Determine the (X, Y) coordinate at the center of the cell enclosing the given text.  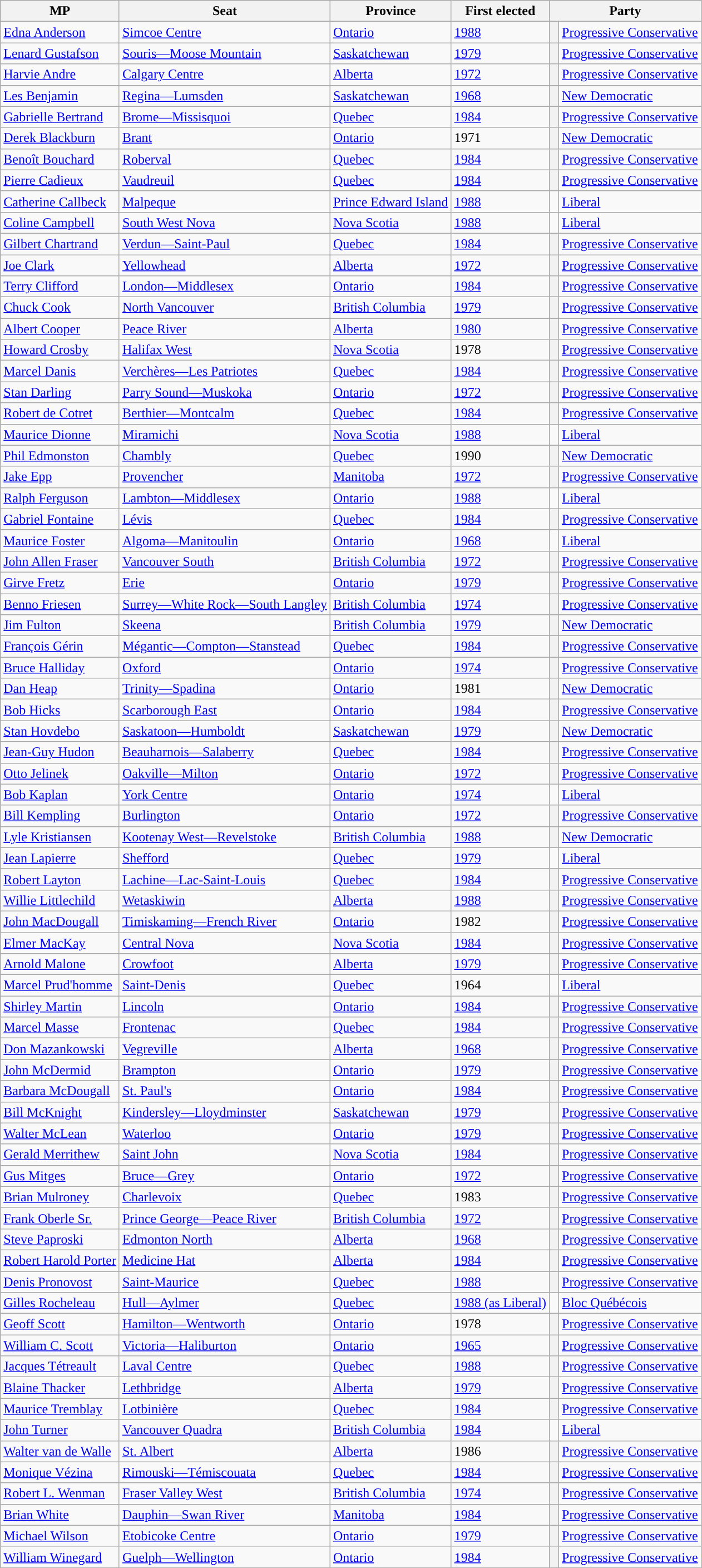
Otto Jelinek (60, 773)
Guelph—Wellington (225, 1557)
Waterloo (225, 1133)
Mégantic—Compton—Stanstead (225, 647)
Etobicoke Centre (225, 1536)
Gilbert Chartrand (60, 244)
Province (390, 11)
Party (625, 11)
Victoria—Haliburton (225, 1345)
Saint-Denis (225, 985)
Medicine Hat (225, 1260)
Vaudreuil (225, 180)
Kootenay West—Revelstoke (225, 837)
Lethbridge (225, 1388)
Scarborough East (225, 710)
Bob Hicks (60, 710)
John Allen Fraser (60, 561)
St. Albert (225, 1451)
Denis Pronovost (60, 1281)
Crowfoot (225, 964)
Laval Centre (225, 1367)
Lévis (225, 519)
1988 (as Liberal) (500, 1303)
Albert Cooper (60, 329)
Yellowhead (225, 265)
1971 (500, 138)
Robert de Cotret (60, 413)
Central Nova (225, 943)
MP (60, 11)
1990 (500, 456)
1964 (500, 985)
Souris—Moose Mountain (225, 53)
Algoma—Manitoulin (225, 540)
Robert L. Wenman (60, 1493)
Jean Lapierre (60, 858)
Robert Harold Porter (60, 1260)
Arnold Malone (60, 964)
Gilles Rocheleau (60, 1303)
Pierre Cadieux (60, 180)
Gabrielle Bertrand (60, 117)
Gerald Merrithew (60, 1155)
John Turner (60, 1430)
Willie Littlechild (60, 900)
Catherine Callbeck (60, 201)
Terry Clifford (60, 287)
Saskatoon—Humboldt (225, 731)
Jim Fulton (60, 625)
Shefford (225, 858)
Brant (225, 138)
Dauphin—Swan River (225, 1515)
Blaine Thacker (60, 1388)
Coline Campbell (60, 223)
Surrey—White Rock—South Langley (225, 604)
Les Benjamin (60, 96)
Jean-Guy Hudon (60, 752)
Stan Darling (60, 392)
Parry Sound—Muskoka (225, 392)
1983 (500, 1197)
Bruce—Grey (225, 1176)
Ralph Ferguson (60, 498)
Barbara McDougall (60, 1091)
Berthier—Montcalm (225, 413)
Hull—Aylmer (225, 1303)
North Vancouver (225, 308)
Chambly (225, 456)
1982 (500, 921)
Lotbinière (225, 1409)
Bob Kaplan (60, 795)
Gus Mitges (60, 1176)
Verdun—Saint-Paul (225, 244)
Vancouver South (225, 561)
Miramichi (225, 435)
Frontenac (225, 1028)
Derek Blackburn (60, 138)
Prince Edward Island (390, 201)
Phil Edmonston (60, 456)
Gabriel Fontaine (60, 519)
Marcel Danis (60, 371)
Oxford (225, 668)
Timiskaming—French River (225, 921)
Vegreville (225, 1049)
John MacDougall (60, 921)
Provencher (225, 477)
Steve Paproski (60, 1239)
Rimouski—Témiscouata (225, 1472)
Roberval (225, 159)
Burlington (225, 816)
Lachine—Lac-Saint-Louis (225, 879)
Benoît Bouchard (60, 159)
Halifax West (225, 350)
Edmonton North (225, 1239)
Verchères—Les Patriotes (225, 371)
Bill McKnight (60, 1112)
Malpeque (225, 201)
Chuck Cook (60, 308)
Seat (225, 11)
Beauharnois—Salaberry (225, 752)
Regina—Lumsden (225, 96)
Harvie Andre (60, 75)
Trinity—Spadina (225, 689)
Frank Oberle Sr. (60, 1218)
Marcel Prud'homme (60, 985)
Calgary Centre (225, 75)
Michael Wilson (60, 1536)
1980 (500, 329)
Monique Vézina (60, 1472)
Skeena (225, 625)
Hamilton—Wentworth (225, 1324)
Maurice Tremblay (60, 1409)
Oakville—Milton (225, 773)
St. Paul's (225, 1091)
York Centre (225, 795)
Kindersley—Lloydminster (225, 1112)
Wetaskiwin (225, 900)
Edna Anderson (60, 32)
Stan Hovdebo (60, 731)
Elmer MacKay (60, 943)
Maurice Foster (60, 540)
Howard Crosby (60, 350)
Lyle Kristiansen (60, 837)
William C. Scott (60, 1345)
1986 (500, 1451)
Simcoe Centre (225, 32)
South West Nova (225, 223)
1981 (500, 689)
John McDermid (60, 1070)
Robert Layton (60, 879)
Bruce Halliday (60, 668)
Brian Mulroney (60, 1197)
Prince George—Peace River (225, 1218)
Lambton—Middlesex (225, 498)
Peace River (225, 329)
Charlevoix (225, 1197)
Brian White (60, 1515)
1965 (500, 1345)
Fraser Valley West (225, 1493)
Erie (225, 583)
Marcel Masse (60, 1028)
William Winegard (60, 1557)
Saint John (225, 1155)
London—Middlesex (225, 287)
Maurice Dionne (60, 435)
Saint-Maurice (225, 1281)
Lenard Gustafson (60, 53)
Jacques Tétreault (60, 1367)
François Gérin (60, 647)
Lincoln (225, 1007)
Geoff Scott (60, 1324)
Benno Friesen (60, 604)
Walter McLean (60, 1133)
Vancouver Quadra (225, 1430)
Bloc Québécois (630, 1303)
Don Mazankowski (60, 1049)
Shirley Martin (60, 1007)
Brampton (225, 1070)
Jake Epp (60, 477)
Brome—Missisquoi (225, 117)
Walter van de Walle (60, 1451)
Girve Fretz (60, 583)
Dan Heap (60, 689)
Bill Kempling (60, 816)
First elected (500, 11)
Joe Clark (60, 265)
